For the text-containing cell, return its midpoint in (x, y) coordinate format. 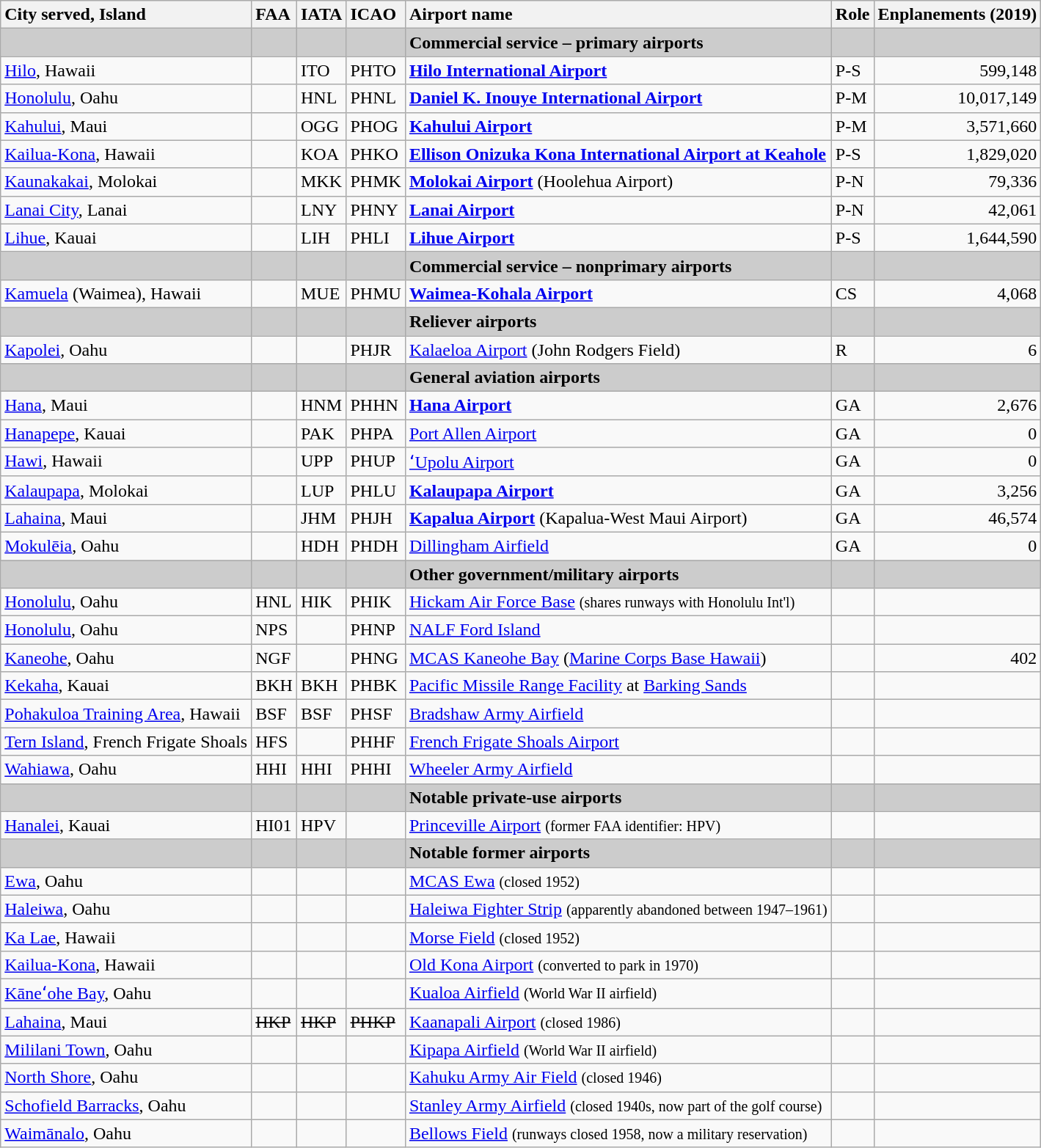
Dillingham Airfield (618, 546)
HNM (321, 406)
OGG (321, 126)
Hanapepe, Kauai (126, 434)
Airport name (618, 15)
JHM (321, 518)
HFS (274, 742)
Lanai City, Lanai (126, 210)
PHBK (376, 686)
3,256 (957, 490)
R (852, 350)
PHKP (376, 1022)
PHJH (376, 518)
Role (852, 15)
Ewa, Oahu (126, 881)
Molokai Airport (Hoolehua Airport) (618, 182)
Waimea-Kohala Airport (618, 293)
Kapolei, Oahu (126, 350)
PHMU (376, 293)
Princeville Airport (former FAA identifier: HPV) (618, 825)
North Shore, Oahu (126, 1078)
ʻUpolu Airport (618, 462)
PHJR (376, 350)
NGF (274, 658)
Kaneohe, Oahu (126, 658)
Ellison Onizuka Kona International Airport at Keahole (618, 154)
French Frigate Shoals Airport (618, 742)
2,676 (957, 406)
MKK (321, 182)
Pacific Missile Range Facility at Barking Sands (618, 686)
HPV (321, 825)
Enplanements (2019) (957, 15)
Commercial service – primary airports (618, 43)
PHMK (376, 182)
MCAS Ewa (closed 1952) (618, 881)
42,061 (957, 210)
PHIK (376, 602)
Kapalua Airport (Kapalua-West Maui Airport) (618, 518)
Hickam Air Force Base (shares runways with Honolulu Int'l) (618, 602)
Hilo International Airport (618, 70)
Other government/military airports (618, 574)
City served, Island (126, 15)
Daniel K. Inouye International Airport (618, 98)
Wheeler Army Airfield (618, 769)
Kaunakakai, Molokai (126, 182)
PHPA (376, 434)
CS (852, 293)
PHHN (376, 406)
Bradshaw Army Airfield (618, 714)
PHLU (376, 490)
LNY (321, 210)
Tern Island, French Frigate Shoals (126, 742)
Hanalei, Kauai (126, 825)
Stanley Army Airfield (closed 1940s, now part of the golf course) (618, 1105)
Bellows Field (runways closed 1958, now a military reservation) (618, 1133)
IATA (321, 15)
PHHI (376, 769)
Kalaupapa, Molokai (126, 490)
6 (957, 350)
PHSF (376, 714)
PHNG (376, 658)
79,336 (957, 182)
4,068 (957, 293)
Kualoa Airfield (World War II airfield) (618, 993)
Schofield Barracks, Oahu (126, 1105)
PHNL (376, 98)
Kahului Airport (618, 126)
Notable private-use airports (618, 797)
Old Kona Airport (converted to park in 1970) (618, 965)
Morse Field (closed 1952) (618, 937)
PHKO (376, 154)
KOA (321, 154)
Pohakuloa Training Area, Hawaii (126, 714)
PHTO (376, 70)
PHNY (376, 210)
46,574 (957, 518)
Hana, Maui (126, 406)
PHDH (376, 546)
Kahuku Army Air Field (closed 1946) (618, 1078)
PHHF (376, 742)
ICAO (376, 15)
Kaanapali Airport (closed 1986) (618, 1022)
Haleiwa, Oahu (126, 909)
Lihue, Kauai (126, 238)
General aviation airports (618, 378)
Mililani Town, Oahu (126, 1050)
PHLI (376, 238)
Kekaha, Kauai (126, 686)
Kipapa Airfield (World War II airfield) (618, 1050)
Wahiawa, Oahu (126, 769)
PAK (321, 434)
NALF Ford Island (618, 630)
Ka Lae, Hawaii (126, 937)
Reliever airports (618, 321)
LUP (321, 490)
PHNP (376, 630)
10,017,149 (957, 98)
Waimānalo, Oahu (126, 1133)
HIK (321, 602)
PHOG (376, 126)
Kalaupapa Airport (618, 490)
599,148 (957, 70)
LIH (321, 238)
HDH (321, 546)
Kalaeloa Airport (John Rodgers Field) (618, 350)
Hilo, Hawaii (126, 70)
1,644,590 (957, 238)
1,829,020 (957, 154)
Notable former airports (618, 853)
402 (957, 658)
Kamuela (Waimea), Hawaii (126, 293)
HI01 (274, 825)
MUE (321, 293)
Hawi, Hawaii (126, 462)
PHUP (376, 462)
Port Allen Airport (618, 434)
Lihue Airport (618, 238)
Kāneʻohe Bay, Oahu (126, 993)
Commercial service – nonprimary airports (618, 266)
Hana Airport (618, 406)
FAA (274, 15)
3,571,660 (957, 126)
NPS (274, 630)
Haleiwa Fighter Strip (apparently abandoned between 1947–1961) (618, 909)
MCAS Kaneohe Bay (Marine Corps Base Hawaii) (618, 658)
ITO (321, 70)
Lanai Airport (618, 210)
UPP (321, 462)
Mokulēia, Oahu (126, 546)
Kahului, Maui (126, 126)
